Pinpoint the cell where the given text exists, returning its (x, y) midpoint coordinate. 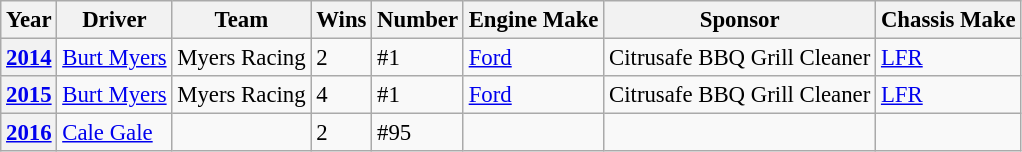
2014 (29, 58)
2016 (29, 133)
Engine Make (533, 20)
#95 (418, 133)
Number (418, 20)
Year (29, 20)
Driver (114, 20)
Wins (342, 20)
Cale Gale (114, 133)
Sponsor (740, 20)
4 (342, 95)
Chassis Make (948, 20)
Team (242, 20)
2015 (29, 95)
